Determine the [x, y] coordinate at the center of the cell enclosing the given text.  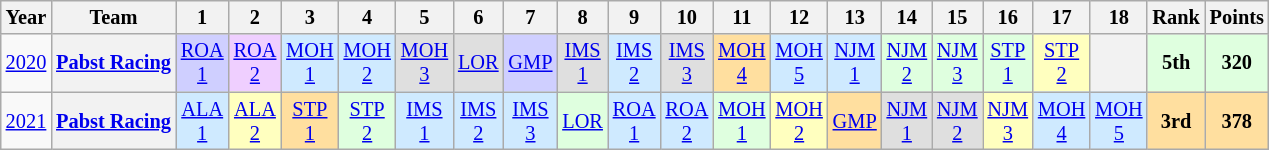
ALA1 [202, 121]
17 [1062, 17]
12 [798, 17]
5 [424, 17]
11 [742, 17]
5th [1176, 63]
Year [26, 17]
MOH3 [424, 63]
ALA2 [256, 121]
2020 [26, 63]
13 [855, 17]
8 [582, 17]
2 [256, 17]
Points [1237, 17]
378 [1237, 121]
4 [368, 17]
14 [907, 17]
3rd [1176, 121]
3 [310, 17]
6 [478, 17]
320 [1237, 63]
7 [530, 17]
15 [957, 17]
9 [634, 17]
16 [1007, 17]
Rank [1176, 17]
Team [114, 17]
1 [202, 17]
18 [1118, 17]
10 [686, 17]
2021 [26, 121]
